For the text-containing cell, return its midpoint in (X, Y) coordinate format. 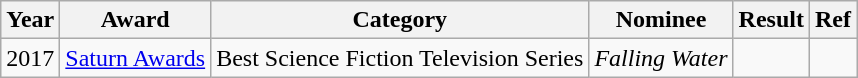
Category (400, 20)
Result (771, 20)
Ref (832, 20)
Falling Water (661, 58)
Award (136, 20)
2017 (30, 58)
Saturn Awards (136, 58)
Year (30, 20)
Nominee (661, 20)
Best Science Fiction Television Series (400, 58)
